Scan for the cell matching the given text and deliver its [x, y] coordinate at center. 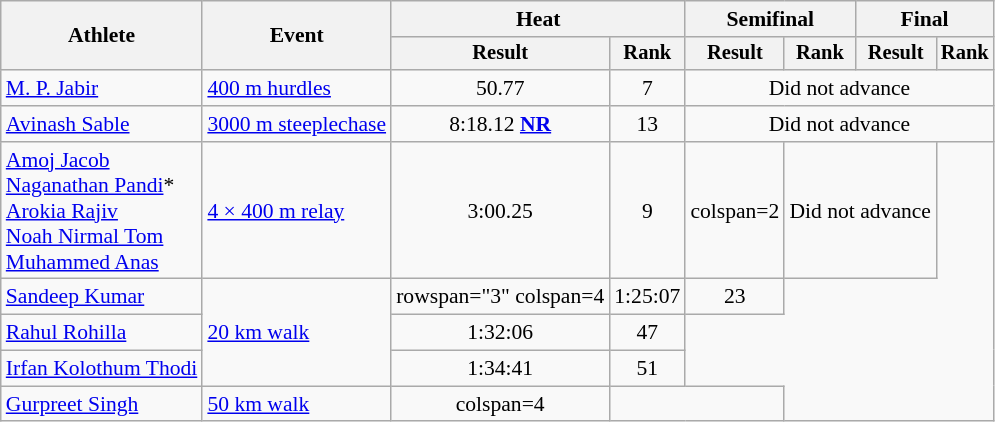
Semifinal [770, 19]
Irfan Kolothum Thodi [102, 369]
23 [734, 297]
Amoj Jacob Naganathan Pandi* Arokia Rajiv Noah Nirmal Tom Muhammed Anas [102, 211]
7 [647, 88]
Avinash Sable [102, 124]
Athlete [102, 36]
51 [647, 369]
8:18.12 NR [500, 124]
M. P. Jabir [102, 88]
1:32:06 [500, 333]
colspan=4 [500, 404]
50 km walk [296, 404]
Gurpreet Singh [102, 404]
colspan=2 [734, 211]
Heat [538, 19]
50.77 [500, 88]
13 [647, 124]
9 [647, 211]
3:00.25 [500, 211]
Sandeep Kumar [102, 297]
Final [924, 19]
Event [296, 36]
rowspan="3" colspan=4 [500, 297]
400 m hurdles [296, 88]
4 × 400 m relay [296, 211]
47 [647, 333]
20 km walk [296, 332]
3000 m steeplechase [296, 124]
1:34:41 [500, 369]
Rahul Rohilla [102, 333]
1:25:07 [647, 297]
